Provide the (x, y) coordinate of the cell's center where the given text is located.  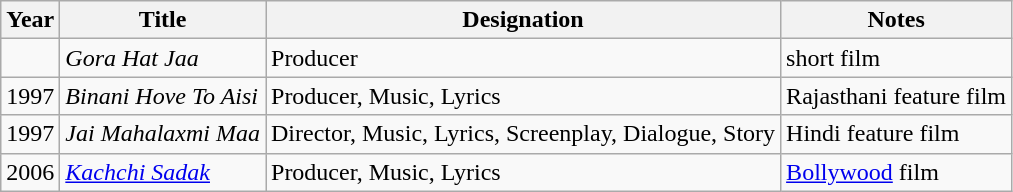
Hindi feature film (896, 134)
Binani Hove To Aisi (163, 96)
Producer (524, 58)
Director, Music, Lyrics, Screenplay, Dialogue, Story (524, 134)
Title (163, 20)
Jai Mahalaxmi Maa (163, 134)
Designation (524, 20)
2006 (30, 172)
short film (896, 58)
Bollywood film (896, 172)
Kachchi Sadak (163, 172)
Rajasthani feature film (896, 96)
Year (30, 20)
Notes (896, 20)
Gora Hat Jaa (163, 58)
